For the text-containing cell, return its midpoint in [x, y] coordinate format. 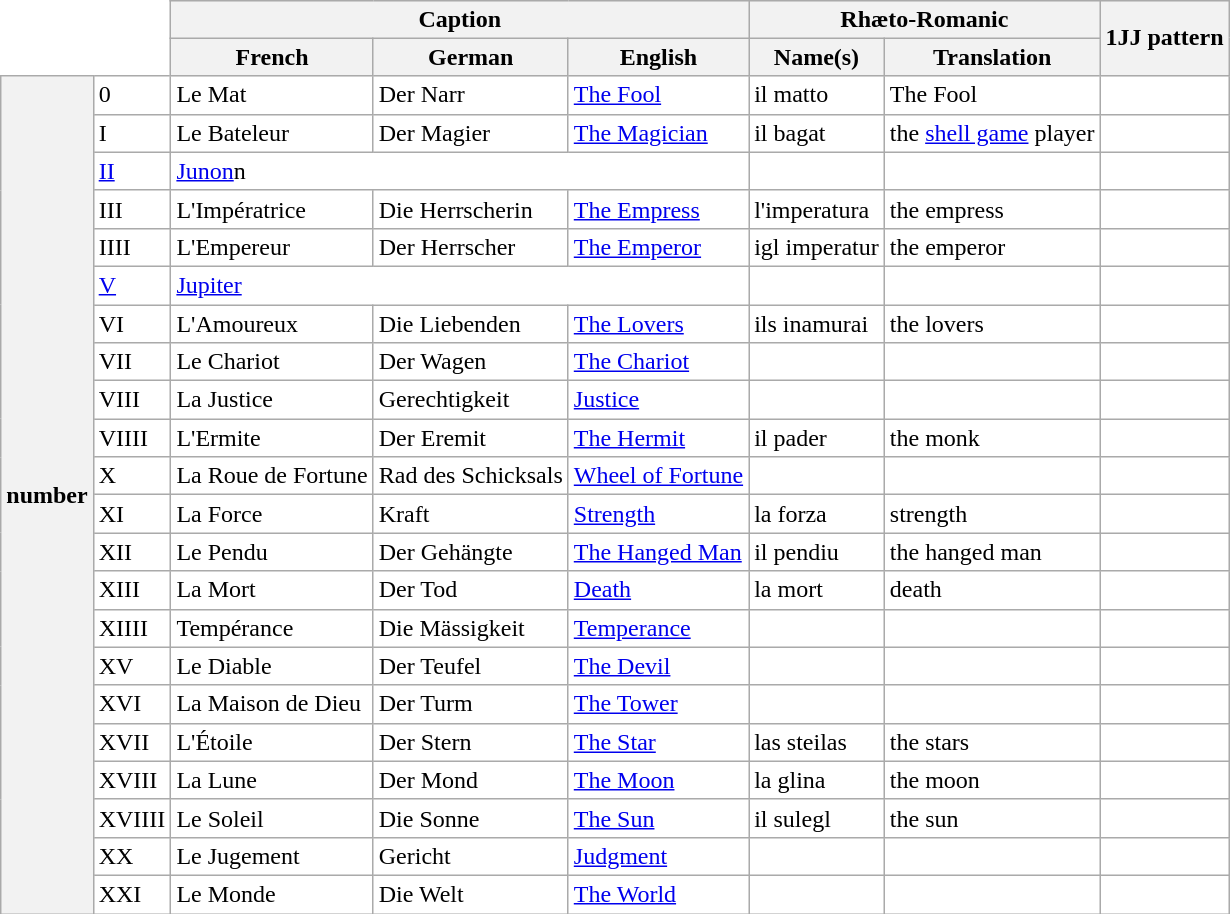
Der Stern [470, 742]
Die Sonne [470, 818]
L'Amoureux [272, 323]
Der Herrscher [470, 247]
The Devil [658, 666]
death [992, 590]
il matto [817, 95]
il bagat [817, 133]
Le Chariot [272, 362]
La Maison de Dieu [272, 704]
VIIII [132, 438]
La Lune [272, 780]
the empress [992, 209]
VI [132, 323]
XI [132, 514]
Die Liebenden [470, 323]
VII [132, 362]
Le Jugement [272, 856]
Le Bateleur [272, 133]
la forza [817, 514]
German [470, 57]
Rhæto-Romanic [924, 19]
La Force [272, 514]
X [132, 476]
la mort [817, 590]
XIII [132, 590]
II [132, 171]
III [132, 209]
Der Tod [470, 590]
L'Ermite [272, 438]
Der Eremit [470, 438]
0 [132, 95]
Translation [992, 57]
L'Étoile [272, 742]
Gericht [470, 856]
number [47, 494]
Der Turm [470, 704]
1JJ pattern [1164, 38]
IIII [132, 247]
XVI [132, 704]
Junonn [460, 171]
I [132, 133]
Der Mond [470, 780]
igl imperatur [817, 247]
las steilas [817, 742]
strength [992, 514]
Le Monde [272, 894]
il sulegl [817, 818]
The Emperor [658, 247]
XIIII [132, 628]
il pendiu [817, 552]
The Hanged Man [658, 552]
the emperor [992, 247]
Kraft [470, 514]
the monk [992, 438]
Die Mässigkeit [470, 628]
Der Magier [470, 133]
the lovers [992, 323]
XX [132, 856]
the hanged man [992, 552]
Strength [658, 514]
Der Gehängte [470, 552]
French [272, 57]
the sun [992, 818]
The Empress [658, 209]
The Magician [658, 133]
Rad des Schicksals [470, 476]
The Hermit [658, 438]
The Tower [658, 704]
XXI [132, 894]
La Mort [272, 590]
Tempérance [272, 628]
ils inamurai [817, 323]
L'Impératrice [272, 209]
XV [132, 666]
Der Teufel [470, 666]
The World [658, 894]
the shell game player [992, 133]
La Justice [272, 400]
Die Herrscherin [470, 209]
The Moon [658, 780]
La Roue de Fortune [272, 476]
Le Mat [272, 95]
la glina [817, 780]
L'Empereur [272, 247]
V [132, 285]
VIII [132, 400]
XVII [132, 742]
Death [658, 590]
Caption [460, 19]
The Lovers [658, 323]
Der Narr [470, 95]
Judgment [658, 856]
the stars [992, 742]
Die Welt [470, 894]
XVIII [132, 780]
Le Diable [272, 666]
Justice [658, 400]
il pader [817, 438]
XII [132, 552]
Wheel of Fortune [658, 476]
the moon [992, 780]
XVIIII [132, 818]
Name(s) [817, 57]
The Sun [658, 818]
Gerechtigkeit [470, 400]
Le Pendu [272, 552]
l'imperatura [817, 209]
Der Wagen [470, 362]
The Star [658, 742]
The Chariot [658, 362]
Jupiter [460, 285]
Le Soleil [272, 818]
English [658, 57]
Temperance [658, 628]
